Locate the cell with the specified text and output its (x, y) center coordinate. 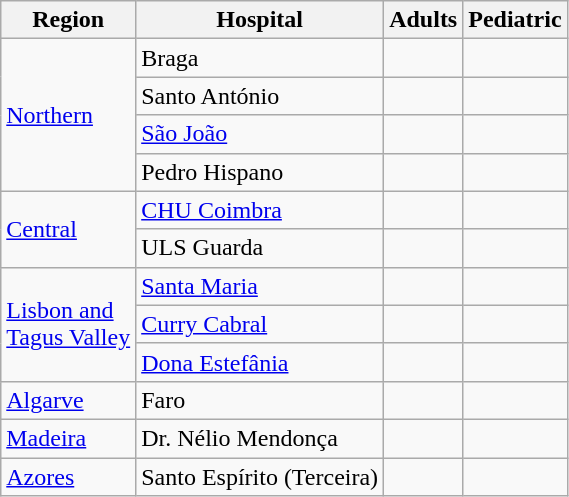
Braga (260, 58)
CHU Coimbra (260, 210)
Lisbon andTagus Valley (68, 324)
Hospital (260, 20)
Faro (260, 400)
Azores (68, 477)
São João (260, 134)
Algarve (68, 400)
Northern (68, 115)
Curry Cabral (260, 324)
Santo António (260, 96)
ULS Guarda (260, 248)
Santa Maria (260, 286)
Madeira (68, 438)
Pediatric (515, 20)
Central (68, 229)
Dona Estefânia (260, 362)
Santo Espírito (Terceira) (260, 477)
Dr. Nélio Mendonça (260, 438)
Adults (424, 20)
Region (68, 20)
Pedro Hispano (260, 172)
